For the text-containing cell, return its midpoint in [x, y] coordinate format. 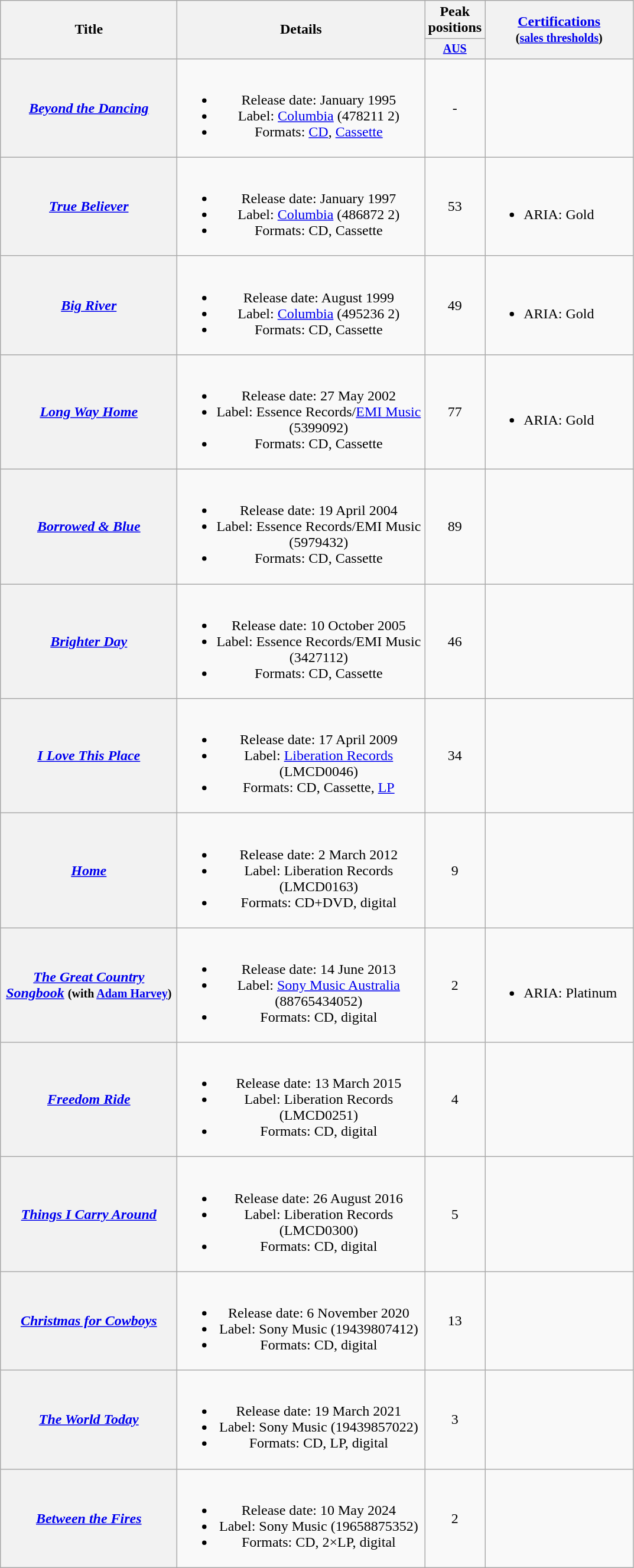
Things I Carry Around [89, 1214]
Long Way Home [89, 412]
Beyond the Dancing [89, 107]
Details [301, 30]
77 [455, 412]
Release date: 27 May 2002Label: Essence Records/EMI Music (5399092)Formats: CD, Cassette [301, 412]
Release date: 26 August 2016Label: Liberation Records (LMCD0300)Formats: CD, digital [301, 1214]
- [455, 107]
Release date: 14 June 2013Label: Sony Music Australia (88765434052)Formats: CD, digital [301, 985]
Peak positions [455, 20]
Release date: 17 April 2009Label: Liberation Records (LMCD0046)Formats: CD, Cassette, LP [301, 756]
Borrowed & Blue [89, 527]
4 [455, 1100]
AUS [455, 48]
Release date: 19 April 2004Label: Essence Records/EMI Music (5979432)Formats: CD, Cassette [301, 527]
The World Today [89, 1420]
ARIA: Platinum [559, 985]
True Believer [89, 207]
Release date: 13 March 2015Label: Liberation Records (LMCD0251)Formats: CD, digital [301, 1100]
46 [455, 641]
49 [455, 305]
Title [89, 30]
89 [455, 527]
Release date: January 1995Label: Columbia (478211 2)Formats: CD, Cassette [301, 107]
Home [89, 871]
Brighter Day [89, 641]
Release date: 10 May 2024Label: Sony Music (19658875352)Formats: CD, 2×LP, digital [301, 1518]
34 [455, 756]
Between the Fires [89, 1518]
53 [455, 207]
13 [455, 1321]
Certifications(sales thresholds) [559, 30]
3 [455, 1420]
Christmas for Cowboys [89, 1321]
Release date: 6 November 2020Label: Sony Music (19439807412)Formats: CD, digital [301, 1321]
Release date: 10 October 2005Label: Essence Records/EMI Music (3427112)Formats: CD, Cassette [301, 641]
Release date: 2 March 2012Label: Liberation Records (LMCD0163)Formats: CD+DVD, digital [301, 871]
9 [455, 871]
5 [455, 1214]
The Great Country Songbook (with Adam Harvey) [89, 985]
Release date: August 1999Label: Columbia (495236 2)Formats: CD, Cassette [301, 305]
Release date: 19 March 2021Label: Sony Music (19439857022)Formats: CD, LP, digital [301, 1420]
Release date: January 1997Label: Columbia (486872 2)Formats: CD, Cassette [301, 207]
Big River [89, 305]
I Love This Place [89, 756]
Freedom Ride [89, 1100]
